Search for the cell housing the specified text and yield its (x, y) center coordinate. 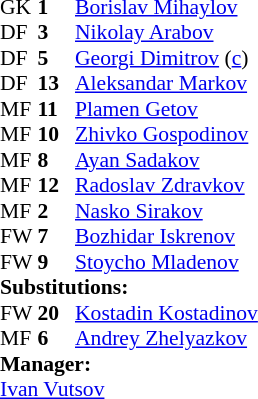
Zhivko Gospodinov (166, 135)
6 (57, 339)
Substitutions: (129, 287)
Manager: (129, 364)
Andrey Zhelyazkov (166, 339)
5 (57, 58)
Kostadin Kostadinov (166, 313)
Aleksandar Markov (166, 83)
Stoycho Mladenov (166, 262)
Georgi Dimitrov (c) (166, 58)
12 (57, 185)
Bozhidar Iskrenov (166, 237)
Radoslav Zdravkov (166, 185)
20 (57, 313)
Nikolay Arabov (166, 33)
10 (57, 135)
9 (57, 262)
Nasko Sirakov (166, 211)
2 (57, 211)
11 (57, 109)
8 (57, 160)
7 (57, 237)
3 (57, 33)
Plamen Getov (166, 109)
Ayan Sadakov (166, 160)
13 (57, 83)
